From the cell containing the given text, extract its center point as [x, y] coordinate. 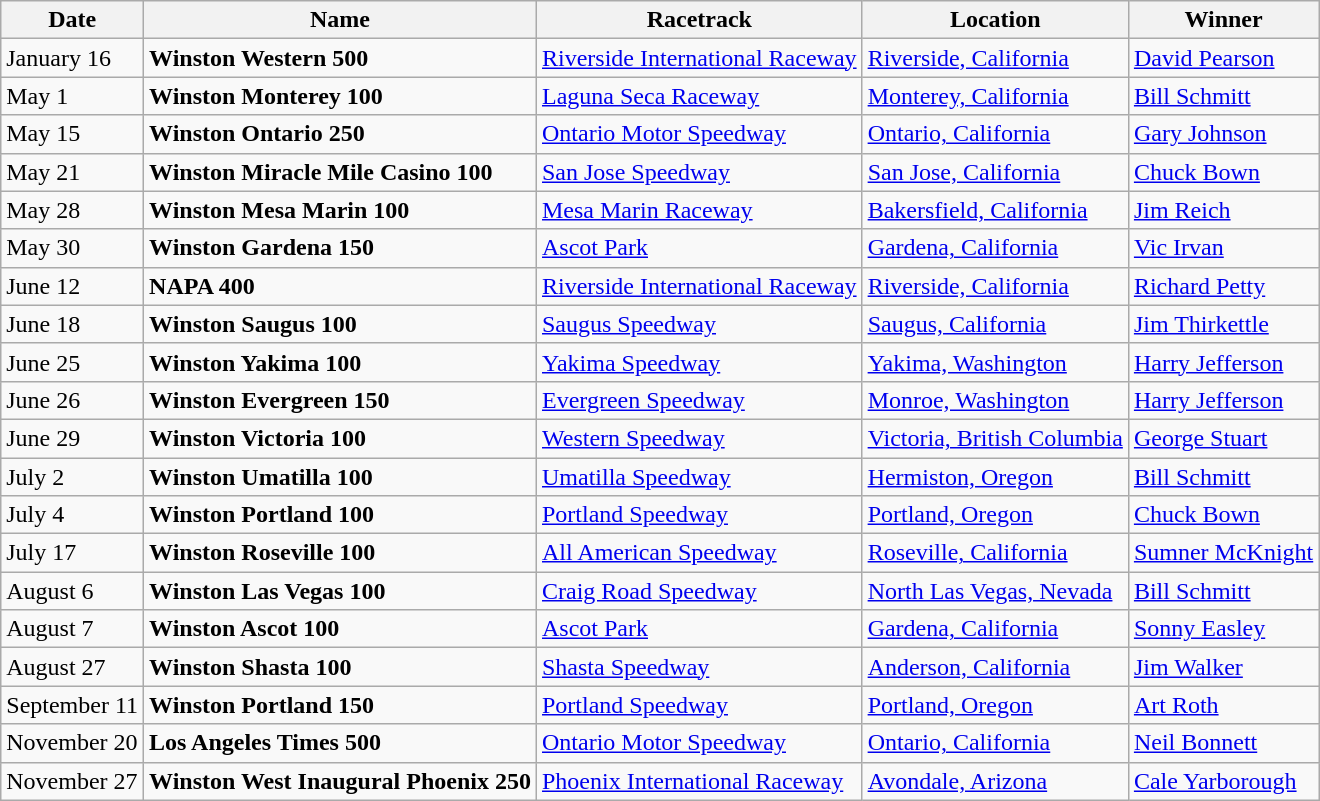
Winston West Inaugural Phoenix 250 [340, 781]
Vic Irvan [1223, 248]
Richard Petty [1223, 286]
Winston Umatilla 100 [340, 477]
Neil Bonnett [1223, 743]
Sonny Easley [1223, 629]
May 1 [72, 96]
Craig Road Speedway [699, 591]
Hermiston, Oregon [995, 477]
June 26 [72, 400]
Yakima, Washington [995, 362]
May 28 [72, 210]
November 27 [72, 781]
Winston Monterey 100 [340, 96]
All American Speedway [699, 553]
July 17 [72, 553]
Winston Western 500 [340, 58]
July 4 [72, 515]
Winner [1223, 20]
August 7 [72, 629]
Evergreen Speedway [699, 400]
May 30 [72, 248]
Winston Roseville 100 [340, 553]
NAPA 400 [340, 286]
Winston Evergreen 150 [340, 400]
Western Speedway [699, 438]
Yakima Speedway [699, 362]
Los Angeles Times 500 [340, 743]
Winston Ontario 250 [340, 134]
Cale Yarborough [1223, 781]
September 11 [72, 705]
Bakersfield, California [995, 210]
Name [340, 20]
Winston Victoria 100 [340, 438]
Jim Reich [1223, 210]
August 6 [72, 591]
Jim Walker [1223, 667]
June 12 [72, 286]
January 16 [72, 58]
Monterey, California [995, 96]
Laguna Seca Raceway [699, 96]
May 21 [72, 172]
Winston Saugus 100 [340, 324]
November 20 [72, 743]
June 29 [72, 438]
June 25 [72, 362]
Racetrack [699, 20]
Umatilla Speedway [699, 477]
Winston Gardena 150 [340, 248]
May 15 [72, 134]
North Las Vegas, Nevada [995, 591]
Saugus, California [995, 324]
San Jose, California [995, 172]
June 18 [72, 324]
David Pearson [1223, 58]
August 27 [72, 667]
Victoria, British Columbia [995, 438]
Phoenix International Raceway [699, 781]
Avondale, Arizona [995, 781]
San Jose Speedway [699, 172]
Shasta Speedway [699, 667]
Winston Yakima 100 [340, 362]
Art Roth [1223, 705]
Roseville, California [995, 553]
Location [995, 20]
Winston Miracle Mile Casino 100 [340, 172]
George Stuart [1223, 438]
Monroe, Washington [995, 400]
Winston Shasta 100 [340, 667]
Mesa Marin Raceway [699, 210]
Winston Portland 100 [340, 515]
Jim Thirkettle [1223, 324]
Winston Ascot 100 [340, 629]
Winston Mesa Marin 100 [340, 210]
Sumner McKnight [1223, 553]
Winston Portland 150 [340, 705]
Date [72, 20]
Saugus Speedway [699, 324]
Gary Johnson [1223, 134]
Winston Las Vegas 100 [340, 591]
July 2 [72, 477]
Anderson, California [995, 667]
